Return the (x, y) coordinate for the center point of the cell that contains the specified text.  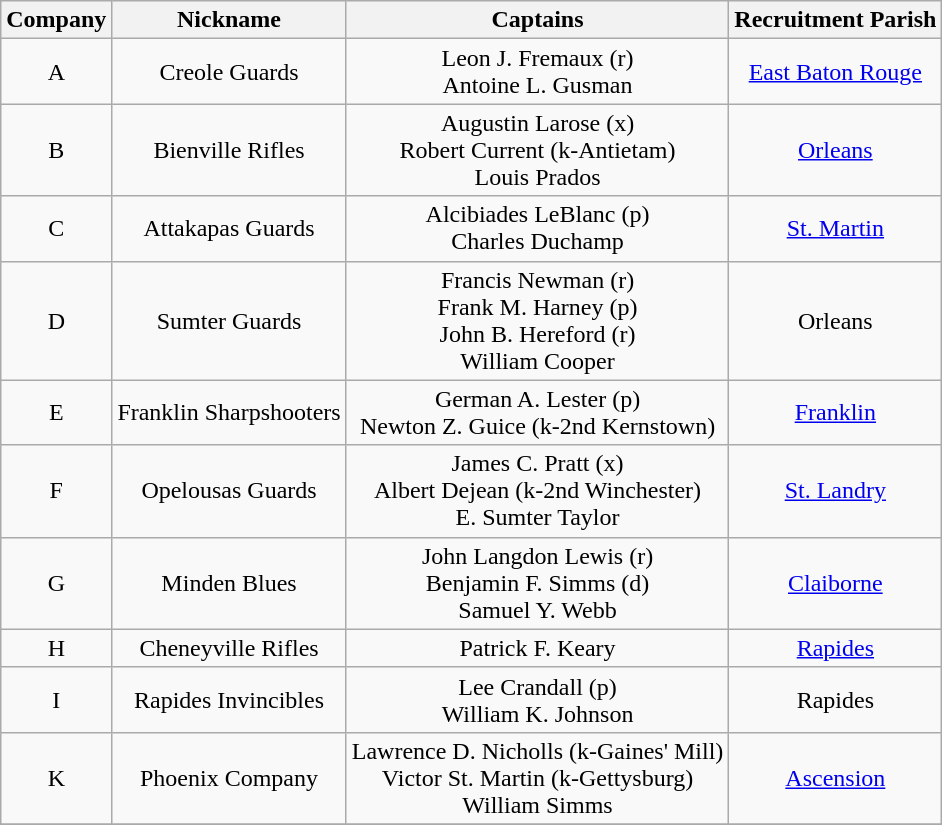
K (56, 778)
I (56, 700)
Sumter Guards (229, 320)
James C. Pratt (x)Albert Dejean (k-2nd Winchester)E. Sumter Taylor (538, 491)
D (56, 320)
Company (56, 20)
Franklin (836, 412)
John Langdon Lewis (r)Benjamin F. Simms (d)Samuel Y. Webb (538, 583)
C (56, 228)
Nickname (229, 20)
G (56, 583)
St. Martin (836, 228)
Lee Crandall (p) William K. Johnson (538, 700)
Claiborne (836, 583)
Francis Newman (r)Frank M. Harney (p)John B. Hereford (r)William Cooper (538, 320)
Rapides Invincibles (229, 700)
Cheneyville Rifles (229, 648)
East Baton Rouge (836, 72)
E (56, 412)
Leon J. Fremaux (r)Antoine L. Gusman (538, 72)
Creole Guards (229, 72)
F (56, 491)
Captains (538, 20)
Opelousas Guards (229, 491)
German A. Lester (p)Newton Z. Guice (k-2nd Kernstown) (538, 412)
Ascension (836, 778)
Bienville Rifles (229, 150)
Alcibiades LeBlanc (p)Charles Duchamp (538, 228)
H (56, 648)
St. Landry (836, 491)
Franklin Sharpshooters (229, 412)
Phoenix Company (229, 778)
Lawrence D. Nicholls (k-Gaines' Mill)Victor St. Martin (k-Gettysburg)William Simms (538, 778)
Augustin Larose (x)Robert Current (k-Antietam)Louis Prados (538, 150)
A (56, 72)
Attakapas Guards (229, 228)
B (56, 150)
Patrick F. Keary (538, 648)
Minden Blues (229, 583)
Recruitment Parish (836, 20)
